Output the (x, y) coordinate of the center of the cell containing the given text.  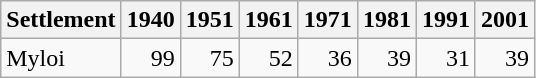
36 (328, 58)
1991 (446, 20)
75 (210, 58)
1971 (328, 20)
31 (446, 58)
2001 (504, 20)
Myloi (61, 58)
Settlement (61, 20)
99 (150, 58)
1951 (210, 20)
1961 (268, 20)
1981 (386, 20)
52 (268, 58)
1940 (150, 20)
